Determine the [X, Y] coordinate at the center of the cell enclosing the given text.  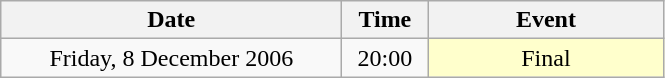
Time [385, 20]
Event [546, 20]
20:00 [385, 58]
Friday, 8 December 2006 [172, 58]
Date [172, 20]
Final [546, 58]
